Extract the [x, y] coordinate from the center of the cell holding the provided text.  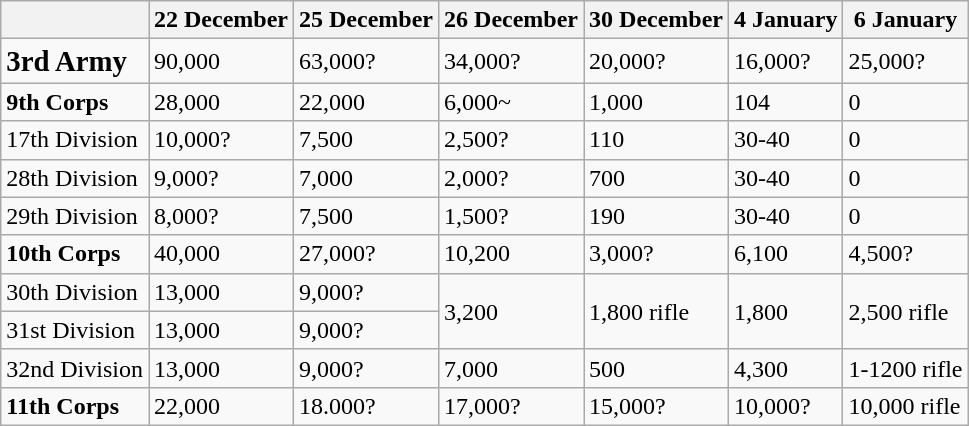
27,000? [366, 254]
28th Division [75, 178]
90,000 [220, 61]
1-1200 rifle [906, 368]
22 December [220, 20]
31st Division [75, 330]
30 December [656, 20]
6,100 [786, 254]
34,000? [512, 61]
10,200 [512, 254]
3,000? [656, 254]
10,000 rifle [906, 406]
32nd Division [75, 368]
11th Corps [75, 406]
1,800 [786, 311]
1,000 [656, 102]
2,000? [512, 178]
25 December [366, 20]
25,000? [906, 61]
10th Corps [75, 254]
700 [656, 178]
110 [656, 140]
6,000~ [512, 102]
4,500? [906, 254]
15,000? [656, 406]
2,500? [512, 140]
18.000? [366, 406]
17,000? [512, 406]
1,500? [512, 216]
29th Division [75, 216]
17th Division [75, 140]
63,000? [366, 61]
8,000? [220, 216]
4 January [786, 20]
3,200 [512, 311]
9th Corps [75, 102]
1,800 rifle [656, 311]
26 December [512, 20]
30th Division [75, 292]
20,000? [656, 61]
4,300 [786, 368]
104 [786, 102]
6 January [906, 20]
28,000 [220, 102]
40,000 [220, 254]
16,000? [786, 61]
2,500 rifle [906, 311]
500 [656, 368]
3rd Army [75, 61]
190 [656, 216]
